Return (x, y) of the center of cell containing provided text 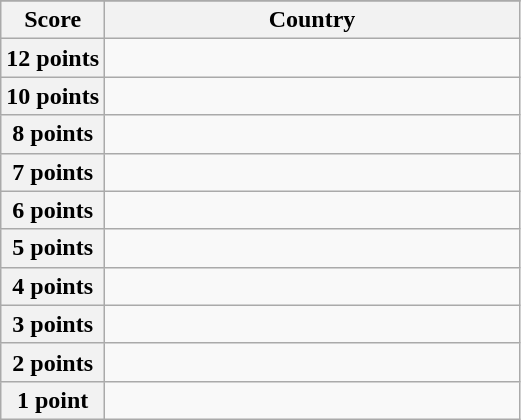
10 points (53, 96)
1 point (53, 400)
2 points (53, 362)
12 points (53, 58)
3 points (53, 324)
8 points (53, 134)
7 points (53, 172)
6 points (53, 210)
4 points (53, 286)
Country (312, 20)
5 points (53, 248)
Score (53, 20)
